Identify which cell holds the provided text, then report its [X, Y] central coordinate. 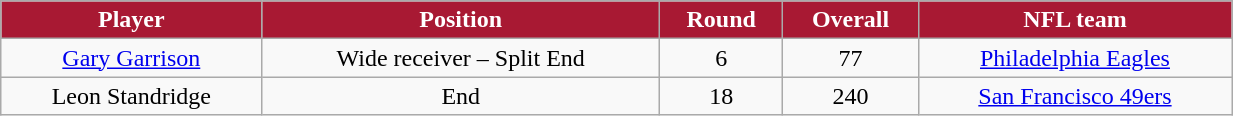
Round [722, 20]
77 [850, 58]
San Francisco 49ers [1074, 96]
Philadelphia Eagles [1074, 58]
Player [132, 20]
Position [461, 20]
Overall [850, 20]
Wide receiver – Split End [461, 58]
End [461, 96]
NFL team [1074, 20]
240 [850, 96]
18 [722, 96]
Gary Garrison [132, 58]
6 [722, 58]
Leon Standridge [132, 96]
